Search for the cell housing the specified text and yield its [x, y] center coordinate. 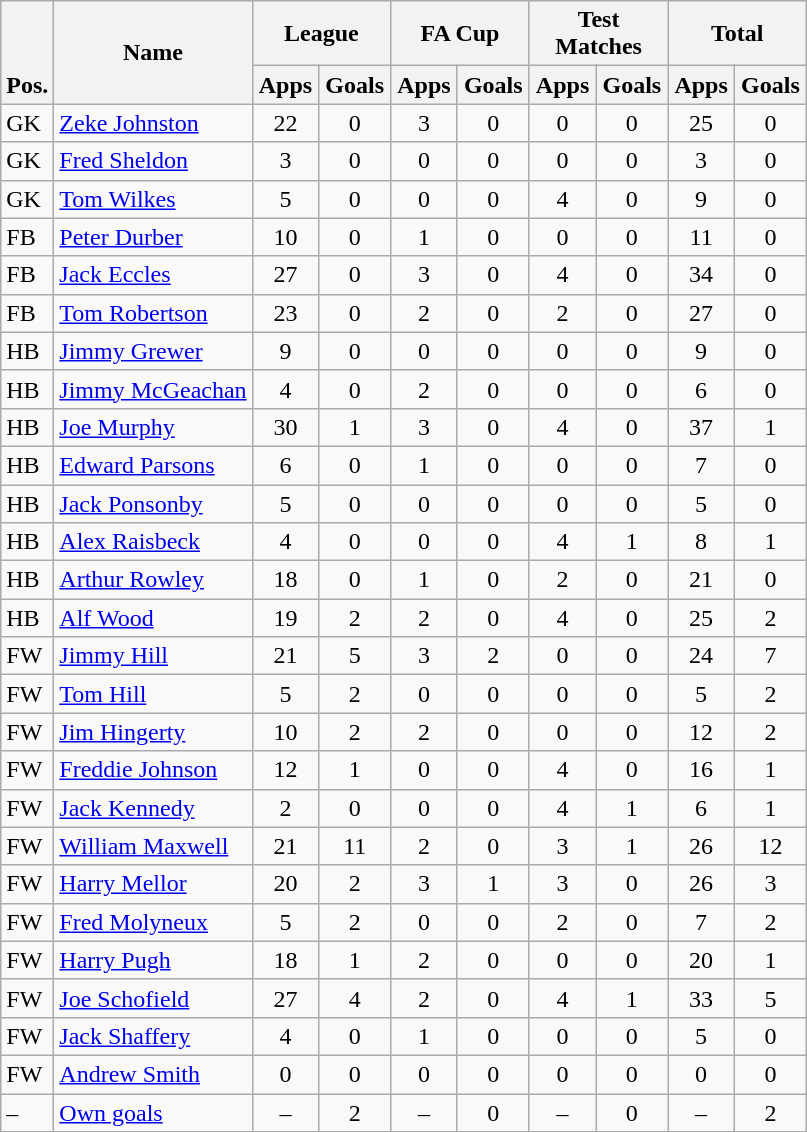
Own goals [153, 1113]
Jimmy Hill [153, 656]
Pos. [28, 52]
Alf Wood [153, 618]
Tom Wilkes [153, 199]
FA Cup [460, 34]
Joe Schofield [153, 998]
Name [153, 52]
William Maxwell [153, 846]
22 [286, 123]
Jimmy McGeachan [153, 389]
23 [286, 313]
19 [286, 618]
Zeke Johnston [153, 123]
24 [702, 656]
Jim Hingerty [153, 732]
Jack Shaffery [153, 1036]
37 [702, 427]
League [322, 34]
Freddie Johnson [153, 770]
Edward Parsons [153, 465]
Harry Pugh [153, 960]
Test Matches [598, 34]
30 [286, 427]
Jack Kennedy [153, 808]
33 [702, 998]
34 [702, 275]
Alex Raisbeck [153, 542]
Tom Hill [153, 694]
Arthur Rowley [153, 580]
Tom Robertson [153, 313]
Peter Durber [153, 237]
Jimmy Grewer [153, 351]
Andrew Smith [153, 1074]
Harry Mellor [153, 884]
Jack Ponsonby [153, 503]
Fred Molyneux [153, 922]
Fred Sheldon [153, 161]
16 [702, 770]
Joe Murphy [153, 427]
Total [738, 34]
8 [702, 542]
Jack Eccles [153, 275]
